Extract the [x, y] coordinate from the center of the cell holding the provided text.  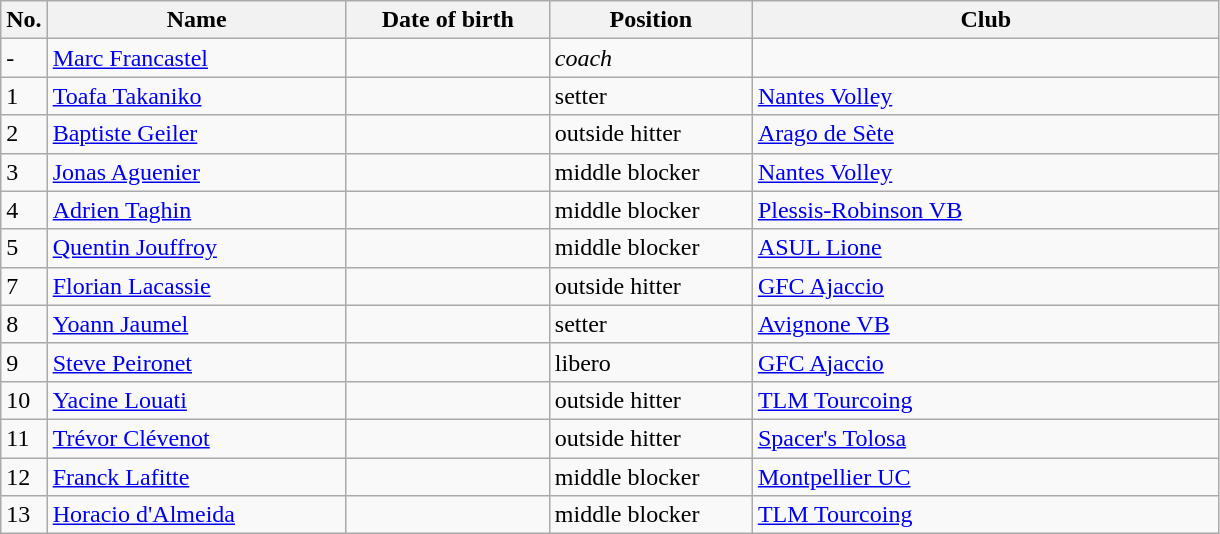
Baptiste Geiler [196, 134]
4 [24, 210]
Avignone VB [986, 324]
Spacer's Tolosa [986, 438]
Florian Lacassie [196, 286]
ASUL Lione [986, 248]
Franck Lafitte [196, 477]
7 [24, 286]
13 [24, 515]
Steve Peironet [196, 362]
3 [24, 172]
Montpellier UC [986, 477]
12 [24, 477]
libero [650, 362]
1 [24, 96]
5 [24, 248]
9 [24, 362]
Quentin Jouffroy [196, 248]
2 [24, 134]
Jonas Aguenier [196, 172]
Arago de Sète [986, 134]
coach [650, 58]
10 [24, 400]
Marc Francastel [196, 58]
Name [196, 20]
Yoann Jaumel [196, 324]
Trévor Clévenot [196, 438]
Plessis-Robinson VB [986, 210]
Yacine Louati [196, 400]
11 [24, 438]
Adrien Taghin [196, 210]
Club [986, 20]
- [24, 58]
No. [24, 20]
8 [24, 324]
Date of birth [448, 20]
Position [650, 20]
Toafa Takaniko [196, 96]
Horacio d'Almeida [196, 515]
